Find where the given text appears and provide that cell's center as (x, y) coordinate. 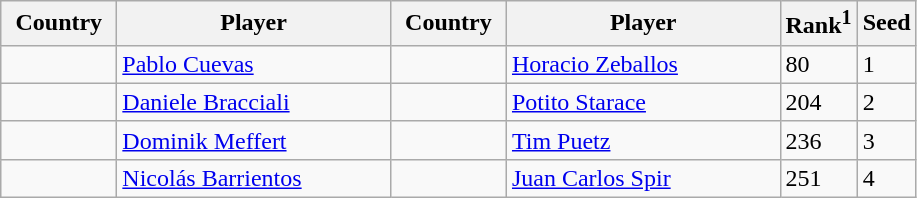
Potito Starace (643, 102)
1 (886, 64)
Juan Carlos Spir (643, 178)
Daniele Bracciali (254, 102)
251 (818, 178)
Nicolás Barrientos (254, 178)
Rank1 (818, 24)
Dominik Meffert (254, 140)
4 (886, 178)
204 (818, 102)
80 (818, 64)
Pablo Cuevas (254, 64)
Seed (886, 24)
236 (818, 140)
Horacio Zeballos (643, 64)
3 (886, 140)
2 (886, 102)
Tim Puetz (643, 140)
